Find where the given text appears and provide that cell's center as [X, Y] coordinate. 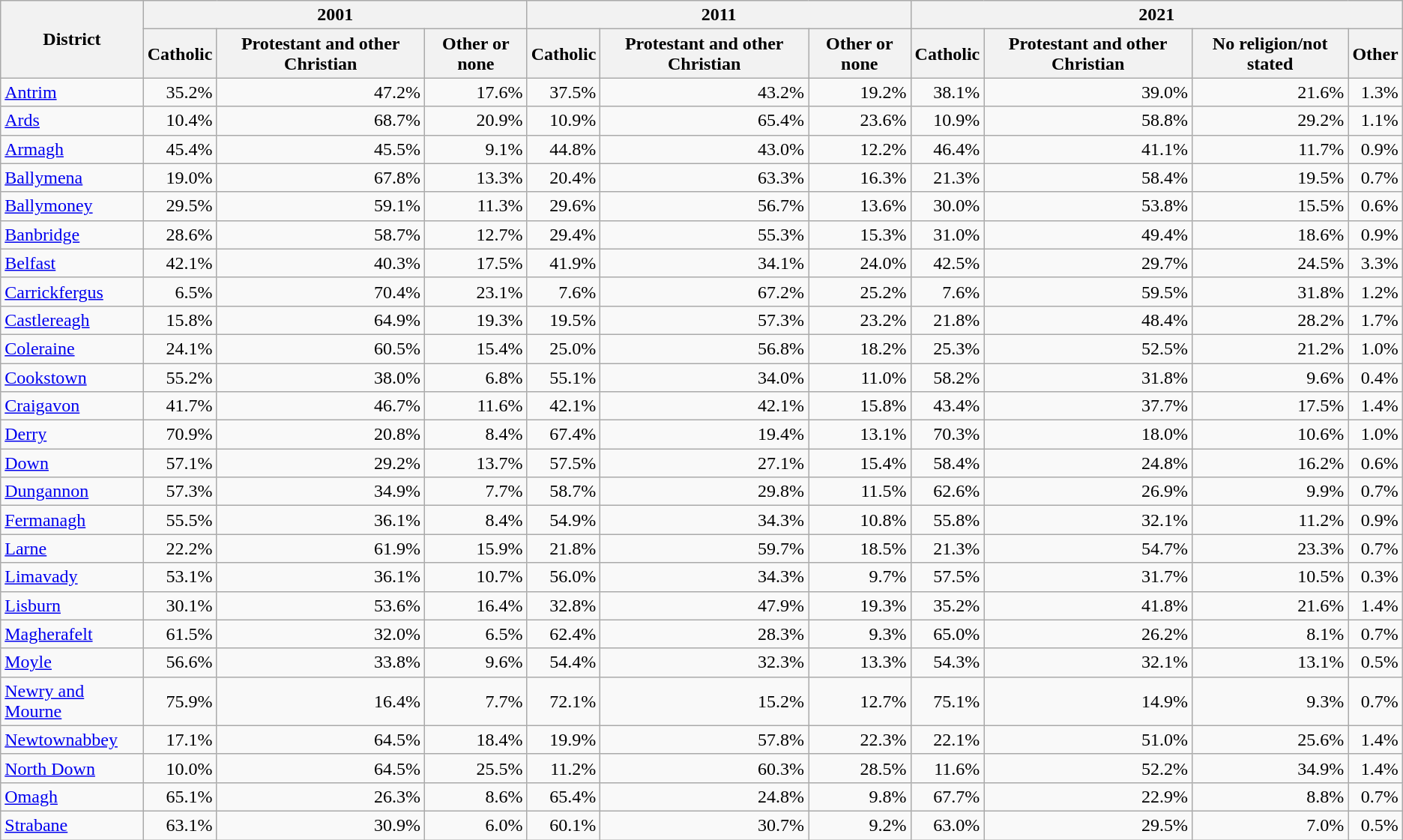
18.0% [1088, 435]
Down [72, 463]
9.7% [860, 577]
28.6% [180, 235]
14.9% [1088, 701]
38.1% [947, 92]
25.2% [860, 291]
54.7% [1088, 549]
Fermanagh [72, 520]
25.5% [477, 768]
55.2% [180, 377]
53.1% [180, 577]
9.1% [477, 149]
No religion/not stated [1270, 54]
Armagh [72, 149]
63.3% [704, 178]
17.1% [180, 740]
56.8% [704, 348]
75.9% [180, 701]
18.6% [1270, 235]
23.1% [477, 291]
51.0% [1088, 740]
55.1% [564, 377]
Dungannon [72, 492]
33.8% [321, 662]
2011 [719, 15]
45.4% [180, 149]
24.1% [180, 348]
65.0% [947, 634]
63.1% [180, 825]
8.6% [477, 797]
9.9% [1270, 492]
54.3% [947, 662]
7.0% [1270, 825]
54.9% [564, 520]
32.3% [704, 662]
29.4% [564, 235]
15.2% [704, 701]
Antrim [72, 92]
30.9% [321, 825]
10.7% [477, 577]
41.8% [1088, 605]
25.3% [947, 348]
Craigavon [72, 406]
34.0% [704, 377]
1.2% [1375, 291]
13.7% [477, 463]
25.6% [1270, 740]
11.5% [860, 492]
53.8% [1088, 206]
9.2% [860, 825]
53.6% [321, 605]
Banbridge [72, 235]
52.2% [1088, 768]
Limavady [72, 577]
67.4% [564, 435]
29.8% [704, 492]
54.4% [564, 662]
3.3% [1375, 263]
30.0% [947, 206]
District [72, 39]
52.5% [1088, 348]
Strabane [72, 825]
Cookstown [72, 377]
23.3% [1270, 549]
Ards [72, 121]
22.2% [180, 549]
Coleraine [72, 348]
31.0% [947, 235]
46.7% [321, 406]
32.8% [564, 605]
55.8% [947, 520]
38.0% [321, 377]
1.3% [1375, 92]
28.2% [1270, 320]
Moyle [72, 662]
26.2% [1088, 634]
9.8% [860, 797]
55.3% [704, 235]
Belfast [72, 263]
29.7% [1088, 263]
47.2% [321, 92]
40.3% [321, 263]
67.2% [704, 291]
67.7% [947, 797]
15.9% [477, 549]
22.3% [860, 740]
Castlereagh [72, 320]
18.4% [477, 740]
10.0% [180, 768]
68.7% [321, 121]
18.5% [860, 549]
Carrickfergus [72, 291]
46.4% [947, 149]
65.1% [180, 797]
16.3% [860, 178]
10.8% [860, 520]
43.4% [947, 406]
17.6% [477, 92]
8.8% [1270, 797]
64.9% [321, 320]
Omagh [72, 797]
23.2% [860, 320]
41.7% [180, 406]
60.3% [704, 768]
19.2% [860, 92]
41.1% [1088, 149]
1.7% [1375, 320]
15.3% [860, 235]
Ballymoney [72, 206]
70.3% [947, 435]
13.6% [860, 206]
37.5% [564, 92]
11.7% [1270, 149]
20.4% [564, 178]
48.4% [1088, 320]
2001 [335, 15]
Magherafelt [72, 634]
Larne [72, 549]
39.0% [1088, 92]
57.8% [704, 740]
63.0% [947, 825]
59.1% [321, 206]
Newry and Mourne [72, 701]
15.5% [1270, 206]
28.5% [860, 768]
58.8% [1088, 121]
60.1% [564, 825]
19.0% [180, 178]
44.8% [564, 149]
61.5% [180, 634]
18.2% [860, 348]
12.2% [860, 149]
21.2% [1270, 348]
16.2% [1270, 463]
Other [1375, 54]
Derry [72, 435]
43.0% [704, 149]
2021 [1156, 15]
0.4% [1375, 377]
37.7% [1088, 406]
29.6% [564, 206]
42.5% [947, 263]
10.4% [180, 121]
22.9% [1088, 797]
47.9% [704, 605]
60.5% [321, 348]
11.3% [477, 206]
27.1% [704, 463]
11.0% [860, 377]
55.5% [180, 520]
28.3% [704, 634]
10.6% [1270, 435]
30.1% [180, 605]
6.0% [477, 825]
20.8% [321, 435]
19.9% [564, 740]
41.9% [564, 263]
1.1% [1375, 121]
24.0% [860, 263]
23.6% [860, 121]
67.8% [321, 178]
56.6% [180, 662]
70.9% [180, 435]
62.6% [947, 492]
22.1% [947, 740]
Lisburn [72, 605]
19.4% [704, 435]
70.4% [321, 291]
45.5% [321, 149]
34.1% [704, 263]
26.9% [1088, 492]
26.3% [321, 797]
62.4% [564, 634]
8.1% [1270, 634]
Newtownabbey [72, 740]
57.1% [180, 463]
56.7% [704, 206]
30.7% [704, 825]
75.1% [947, 701]
31.7% [1088, 577]
North Down [72, 768]
20.9% [477, 121]
Ballymena [72, 178]
6.8% [477, 377]
58.2% [947, 377]
10.5% [1270, 577]
49.4% [1088, 235]
25.0% [564, 348]
32.0% [321, 634]
59.7% [704, 549]
56.0% [564, 577]
24.5% [1270, 263]
43.2% [704, 92]
61.9% [321, 549]
0.3% [1375, 577]
72.1% [564, 701]
59.5% [1088, 291]
